Scan for the cell matching the given text and deliver its (x, y) coordinate at center. 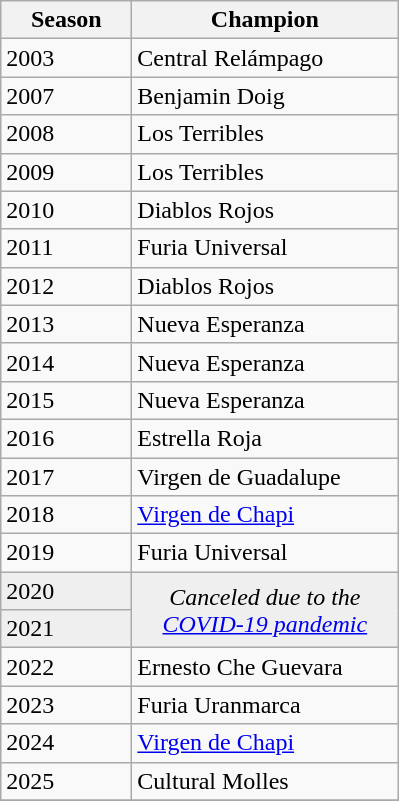
Canceled due to the COVID-19 pandemic (265, 610)
2016 (66, 438)
2017 (66, 477)
2019 (66, 553)
Season (66, 20)
2009 (66, 172)
2011 (66, 248)
Furia Uranmarca (265, 705)
2010 (66, 210)
Benjamin Doig (265, 96)
2003 (66, 58)
Estrella Roja (265, 438)
Virgen de Guadalupe (265, 477)
2020 (66, 591)
Central Relámpago (265, 58)
2012 (66, 286)
2007 (66, 96)
2018 (66, 515)
2022 (66, 667)
2014 (66, 362)
2013 (66, 324)
2021 (66, 629)
2015 (66, 400)
2025 (66, 781)
2024 (66, 743)
Cultural Molles (265, 781)
2023 (66, 705)
2008 (66, 134)
Ernesto Che Guevara (265, 667)
Champion (265, 20)
